Return the (x, y) coordinate for the center point of the cell that contains the specified text.  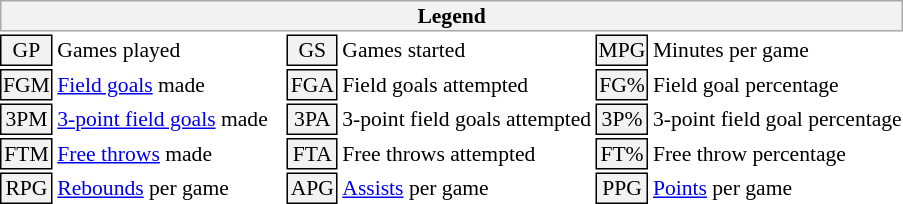
3PA (312, 120)
MPG (622, 50)
Free throw percentage (777, 154)
Field goals attempted (467, 85)
FGA (312, 85)
3-point field goals made (170, 120)
GP (26, 50)
Rebounds per game (170, 188)
Games started (467, 50)
PPG (622, 188)
Field goal percentage (777, 85)
RPG (26, 188)
Points per game (777, 188)
Assists per game (467, 188)
APG (312, 188)
3-point field goals attempted (467, 120)
Field goals made (170, 85)
FGM (26, 85)
FT% (622, 154)
FG% (622, 85)
3PM (26, 120)
FTM (26, 154)
Legend (452, 16)
3P% (622, 120)
Games played (170, 50)
FTA (312, 154)
Free throws attempted (467, 154)
Free throws made (170, 154)
Minutes per game (777, 50)
3-point field goal percentage (777, 120)
GS (312, 50)
